Search for the cell housing the specified text and yield its (x, y) center coordinate. 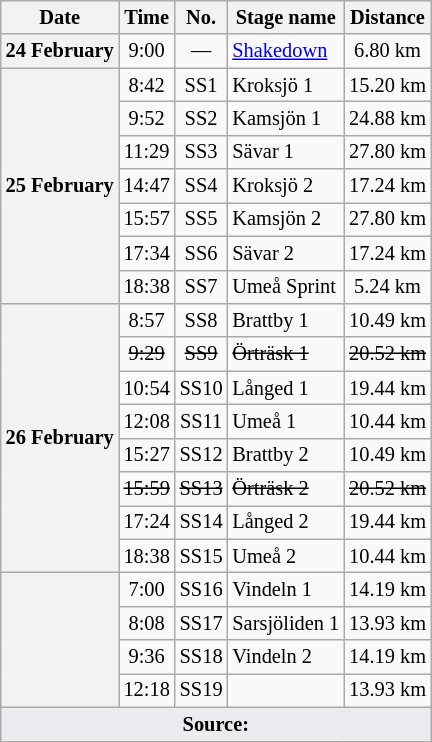
Source: (216, 724)
14:47 (147, 186)
Shakedown (286, 51)
Kamsjön 1 (286, 118)
Sävar 2 (286, 253)
12:18 (147, 690)
SS7 (202, 287)
15.20 km (388, 85)
SS6 (202, 253)
15:27 (147, 455)
Kroksjö 1 (286, 85)
17:24 (147, 522)
SS14 (202, 522)
Örträsk 2 (286, 489)
Stage name (286, 17)
Date (60, 17)
25 February (60, 186)
SS16 (202, 589)
— (202, 51)
SS18 (202, 657)
SS10 (202, 388)
8:42 (147, 85)
9:00 (147, 51)
10:54 (147, 388)
SS8 (202, 320)
Långed 1 (286, 388)
5.24 km (388, 287)
Sävar 1 (286, 152)
9:36 (147, 657)
15:57 (147, 219)
7:00 (147, 589)
Brattby 2 (286, 455)
9:29 (147, 354)
11:29 (147, 152)
SS19 (202, 690)
SS11 (202, 421)
SS1 (202, 85)
SS2 (202, 118)
Umeå 1 (286, 421)
Time (147, 17)
SS4 (202, 186)
8:57 (147, 320)
Umeå 2 (286, 556)
Långed 2 (286, 522)
Sarsjöliden 1 (286, 623)
SS9 (202, 354)
6.80 km (388, 51)
No. (202, 17)
Distance (388, 17)
24.88 km (388, 118)
8:08 (147, 623)
SS5 (202, 219)
9:52 (147, 118)
SS13 (202, 489)
SS17 (202, 623)
Umeå Sprint (286, 287)
Kroksjö 2 (286, 186)
Vindeln 2 (286, 657)
SS15 (202, 556)
17:34 (147, 253)
Vindeln 1 (286, 589)
SS3 (202, 152)
SS12 (202, 455)
Örträsk 1 (286, 354)
Brattby 1 (286, 320)
24 February (60, 51)
12:08 (147, 421)
15:59 (147, 489)
26 February (60, 438)
Kamsjön 2 (286, 219)
